Scan for the cell matching the given text and deliver its [x, y] coordinate at center. 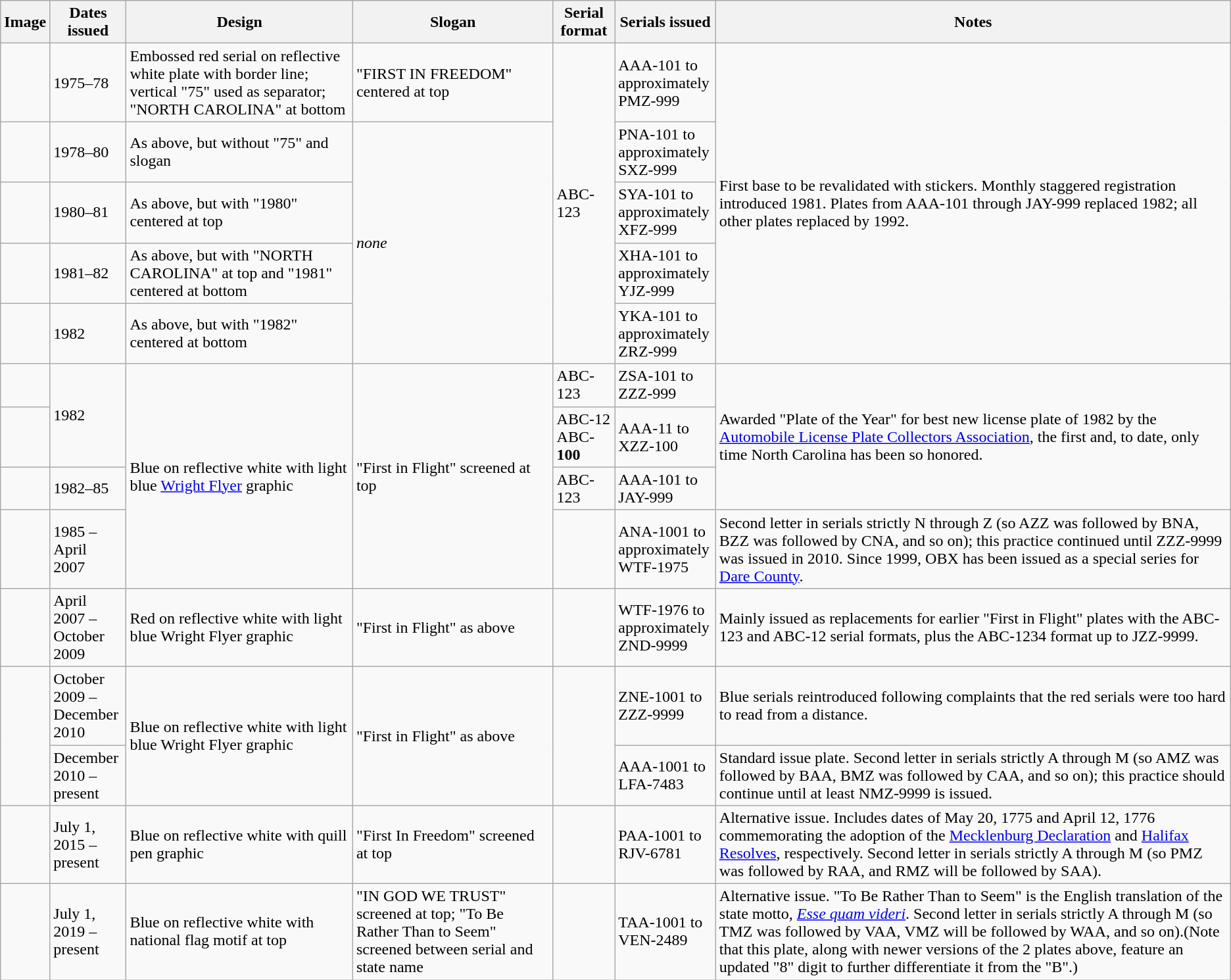
Embossed red serial on reflective white plate with border line; vertical "75" used as separator; "NORTH CAROLINA" at bottom [239, 83]
Dates issued [88, 22]
AAA-1001 to LFA-7483 [665, 775]
ABC-12ABC-100 [584, 437]
1980–81 [88, 212]
Blue on reflective white with national flag motif at top [239, 932]
SYA-101 to approximately XFZ-999 [665, 212]
"IN GOD WE TRUST" screened at top; "To Be Rather Than to Seem" screened between serial and state name [452, 932]
As above, but with "NORTH CAROLINA" at top and "1981" centered at bottom [239, 273]
April 2007 – October 2009 [88, 627]
ZSA-101 to ZZZ-999 [665, 385]
"FIRST IN FREEDOM" centered at top [452, 83]
TAA-1001 to VEN-2489 [665, 932]
Slogan [452, 22]
Image [25, 22]
ANA-1001 to approximately WTF-1975 [665, 549]
none [452, 243]
AAA-101 to approximately PMZ-999 [665, 83]
"First In Freedom" screened at top [452, 845]
AAA-101 to JAY-999 [665, 488]
PNA-101 to approximately SXZ-999 [665, 152]
Serial format [584, 22]
1985 – April2007 [88, 549]
Notes [973, 22]
Serials issued [665, 22]
Blue serials reintroduced following complaints that the red serials were too hard to read from a distance. [973, 705]
XHA-101 to approximately YJZ-999 [665, 273]
October 2009 – December 2010 [88, 705]
1975–78 [88, 83]
Red on reflective white with light blue Wright Flyer graphic [239, 627]
Blue on reflective white with quill pen graphic [239, 845]
AAA-11 to XZZ-100 [665, 437]
ZNE-1001 to ZZZ-9999 [665, 705]
As above, but with "1980" centered at top [239, 212]
"First in Flight" screened at top [452, 476]
1978–80 [88, 152]
As above, but without "75" and slogan [239, 152]
WTF-1976 to approximately ZND-9999 [665, 627]
1981–82 [88, 273]
July 1, 2015 – present [88, 845]
1982–85 [88, 488]
Design [239, 22]
As above, but with "1982" centered at bottom [239, 333]
December 2010 – present [88, 775]
PAA-1001 to RJV-6781 [665, 845]
July 1, 2019 – present [88, 932]
YKA-101 to approximately ZRZ-999 [665, 333]
